Extract the [x, y] coordinate from the center of the cell holding the provided text.  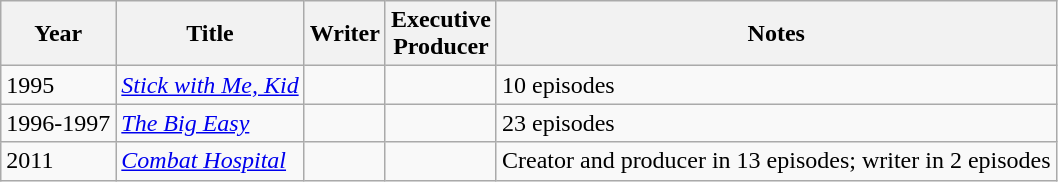
1995 [58, 85]
2011 [58, 161]
Year [58, 34]
Creator and producer in 13 episodes; writer in 2 episodes [776, 161]
1996-1997 [58, 123]
Combat Hospital [210, 161]
Stick with Me, Kid [210, 85]
ExecutiveProducer [440, 34]
Writer [344, 34]
10 episodes [776, 85]
23 episodes [776, 123]
Title [210, 34]
The Big Easy [210, 123]
Notes [776, 34]
